Return (x, y) of the center of cell containing provided text 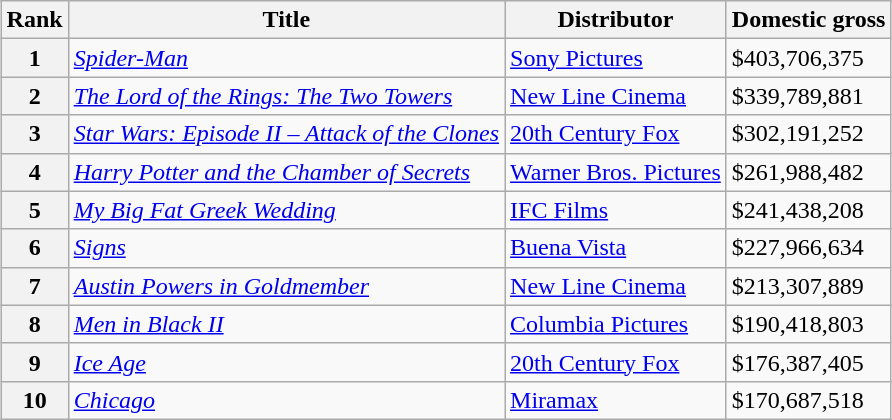
Star Wars: Episode II – Attack of the Clones (286, 134)
Men in Black II (286, 324)
7 (34, 286)
$339,789,881 (808, 96)
$227,966,634 (808, 248)
$170,687,518 (808, 400)
$261,988,482 (808, 172)
2 (34, 96)
Title (286, 20)
Chicago (286, 400)
Signs (286, 248)
4 (34, 172)
$190,418,803 (808, 324)
Austin Powers in Goldmember (286, 286)
The Lord of the Rings: The Two Towers (286, 96)
Miramax (616, 400)
Rank (34, 20)
Ice Age (286, 362)
9 (34, 362)
10 (34, 400)
Columbia Pictures (616, 324)
8 (34, 324)
Buena Vista (616, 248)
IFC Films (616, 210)
Harry Potter and the Chamber of Secrets (286, 172)
$302,191,252 (808, 134)
$213,307,889 (808, 286)
Distributor (616, 20)
5 (34, 210)
Sony Pictures (616, 58)
$241,438,208 (808, 210)
Warner Bros. Pictures (616, 172)
My Big Fat Greek Wedding (286, 210)
Spider-Man (286, 58)
$176,387,405 (808, 362)
6 (34, 248)
1 (34, 58)
Domestic gross (808, 20)
$403,706,375 (808, 58)
3 (34, 134)
